Return the (x, y) coordinate for the center point of the cell that contains the specified text.  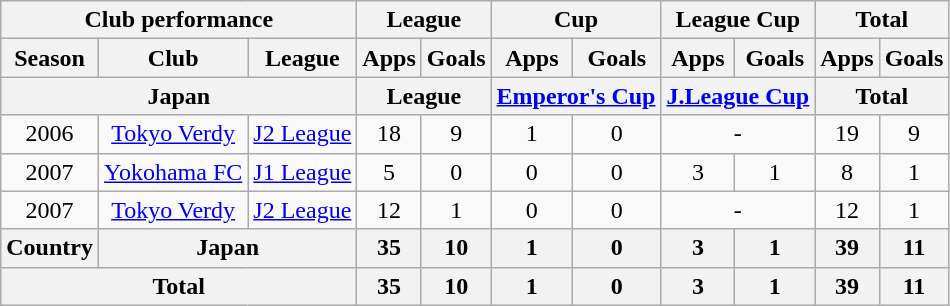
League Cup (738, 20)
Cup (576, 20)
5 (389, 172)
8 (847, 172)
J.League Cup (738, 96)
J1 League (302, 172)
19 (847, 134)
Club performance (179, 20)
2006 (50, 134)
18 (389, 134)
Country (50, 248)
Yokohama FC (172, 172)
Emperor's Cup (576, 96)
Season (50, 58)
Club (172, 58)
